Return (x, y) of the center of cell containing provided text 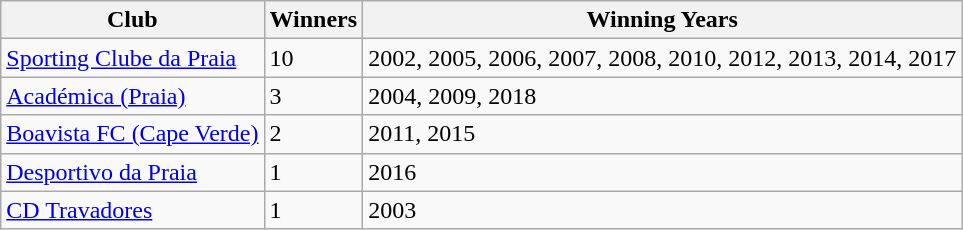
2002, 2005, 2006, 2007, 2008, 2010, 2012, 2013, 2014, 2017 (662, 58)
2 (314, 134)
Winners (314, 20)
2003 (662, 210)
3 (314, 96)
10 (314, 58)
Desportivo da Praia (132, 172)
CD Travadores (132, 210)
2011, 2015 (662, 134)
2016 (662, 172)
Club (132, 20)
2004, 2009, 2018 (662, 96)
Boavista FC (Cape Verde) (132, 134)
Académica (Praia) (132, 96)
Sporting Clube da Praia (132, 58)
Winning Years (662, 20)
